Capture the cell that displays the provided text and extract its (X, Y) central coordinate. 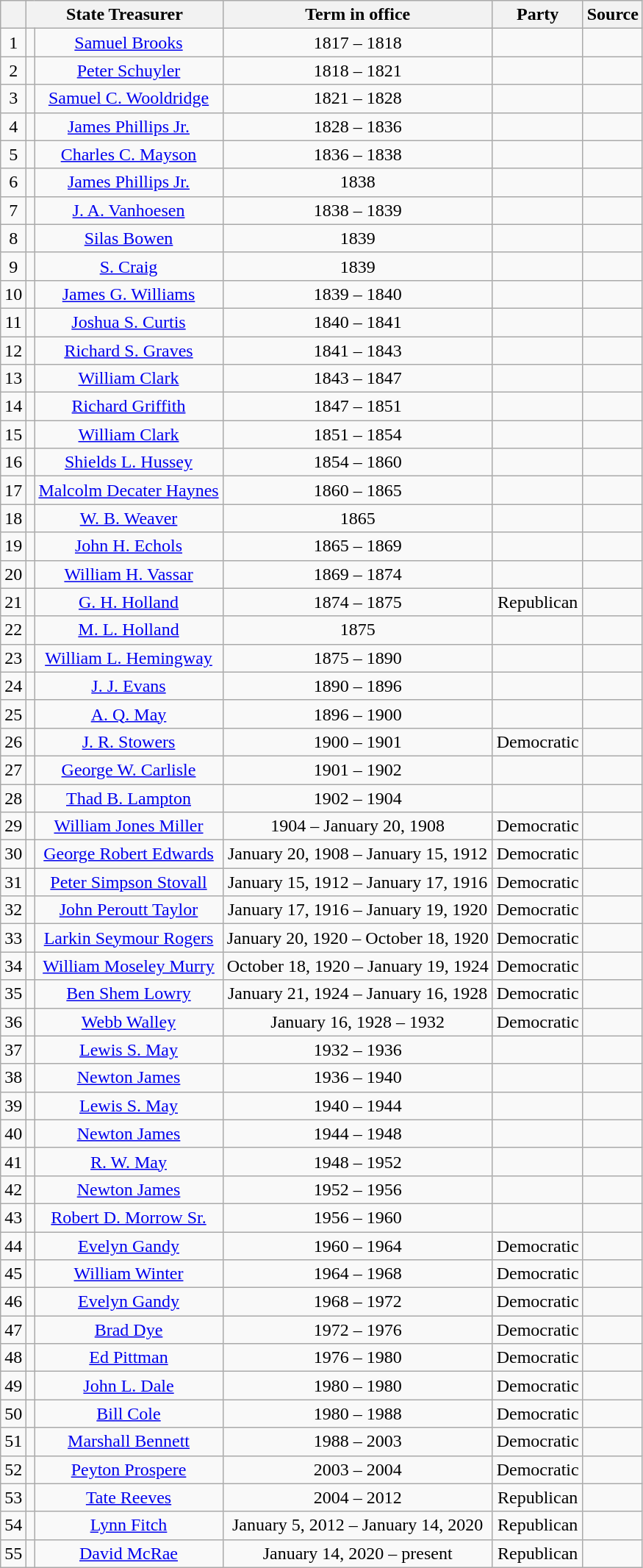
State Treasurer (125, 15)
1854 – 1860 (357, 462)
William L. Hemingway (129, 658)
Samuel C. Wooldridge (129, 99)
January 17, 1916 – January 19, 1920 (357, 910)
W. B. Weaver (129, 518)
23 (13, 658)
33 (13, 938)
Brad Dye (129, 1330)
1869 – 1874 (357, 574)
22 (13, 630)
39 (13, 1106)
J. R. Stowers (129, 742)
1840 – 1841 (357, 322)
William Winter (129, 1274)
Richard S. Graves (129, 351)
Richard Griffith (129, 407)
A. Q. May (129, 714)
1901 – 1902 (357, 770)
45 (13, 1274)
Party (538, 15)
34 (13, 966)
Ben Shem Lowry (129, 994)
1952 – 1956 (357, 1189)
28 (13, 798)
Source (613, 15)
27 (13, 770)
1900 – 1901 (357, 742)
1839 – 1840 (357, 294)
Marshall Bennett (129, 1442)
1818 – 1821 (357, 71)
1976 – 1980 (357, 1358)
David McRae (129, 1553)
1817 – 1818 (357, 43)
46 (13, 1302)
Joshua S. Curtis (129, 322)
Silas Bowen (129, 238)
36 (13, 1022)
1948 – 1952 (357, 1161)
1956 – 1960 (357, 1217)
1 (13, 43)
Larkin Seymour Rogers (129, 938)
25 (13, 714)
James G. Williams (129, 294)
1936 – 1940 (357, 1078)
10 (13, 294)
January 14, 2020 – present (357, 1553)
1940 – 1944 (357, 1106)
1865 – 1869 (357, 546)
38 (13, 1078)
1968 – 1972 (357, 1302)
35 (13, 994)
Lynn Fitch (129, 1525)
4 (13, 126)
2003 – 2004 (357, 1469)
1980 – 1980 (357, 1386)
S. Craig (129, 266)
1932 – 1936 (357, 1050)
Ed Pittman (129, 1358)
11 (13, 322)
1843 – 1847 (357, 379)
January 21, 1924 – January 16, 1928 (357, 994)
1902 – 1904 (357, 798)
18 (13, 518)
14 (13, 407)
J. J. Evans (129, 686)
Samuel Brooks (129, 43)
1904 – January 20, 1908 (357, 826)
41 (13, 1161)
January 5, 2012 – January 14, 2020 (357, 1525)
1841 – 1843 (357, 351)
47 (13, 1330)
William Jones Miller (129, 826)
G. H. Holland (129, 602)
52 (13, 1469)
1875 (357, 630)
George Robert Edwards (129, 854)
Webb Walley (129, 1022)
24 (13, 686)
October 18, 1920 – January 19, 1924 (357, 966)
January 20, 1920 – October 18, 1920 (357, 938)
1980 – 1988 (357, 1414)
Peyton Prospere (129, 1469)
R. W. May (129, 1161)
43 (13, 1217)
55 (13, 1553)
Thad B. Lampton (129, 798)
1828 – 1836 (357, 126)
John Peroutt Taylor (129, 910)
21 (13, 602)
1988 – 2003 (357, 1442)
M. L. Holland (129, 630)
William Moseley Murry (129, 966)
1860 – 1865 (357, 490)
48 (13, 1358)
6 (13, 182)
50 (13, 1414)
1838 – 1839 (357, 210)
53 (13, 1497)
1874 – 1875 (357, 602)
Shields L. Hussey (129, 462)
Tate Reeves (129, 1497)
54 (13, 1525)
1890 – 1896 (357, 686)
J. A. Vanhoesen (129, 210)
44 (13, 1246)
January 20, 1908 – January 15, 1912 (357, 854)
Malcolm Decater Haynes (129, 490)
Charles C. Mayson (129, 154)
Peter Simpson Stovall (129, 882)
1960 – 1964 (357, 1246)
1821 – 1828 (357, 99)
1865 (357, 518)
20 (13, 574)
Term in office (357, 15)
January 16, 1928 – 1932 (357, 1022)
1836 – 1838 (357, 154)
1944 – 1948 (357, 1134)
12 (13, 351)
31 (13, 882)
5 (13, 154)
2004 – 2012 (357, 1497)
1964 – 1968 (357, 1274)
29 (13, 826)
13 (13, 379)
1847 – 1851 (357, 407)
John H. Echols (129, 546)
1875 – 1890 (357, 658)
19 (13, 546)
1896 – 1900 (357, 714)
1838 (357, 182)
3 (13, 99)
1972 – 1976 (357, 1330)
William H. Vassar (129, 574)
Peter Schuyler (129, 71)
51 (13, 1442)
January 15, 1912 – January 17, 1916 (357, 882)
17 (13, 490)
49 (13, 1386)
Bill Cole (129, 1414)
9 (13, 266)
30 (13, 854)
7 (13, 210)
15 (13, 434)
40 (13, 1134)
George W. Carlisle (129, 770)
32 (13, 910)
26 (13, 742)
42 (13, 1189)
Robert D. Morrow Sr. (129, 1217)
1851 – 1854 (357, 434)
2 (13, 71)
37 (13, 1050)
16 (13, 462)
8 (13, 238)
John L. Dale (129, 1386)
